Return the [x, y] coordinate for the center point of the cell that contains the specified text.  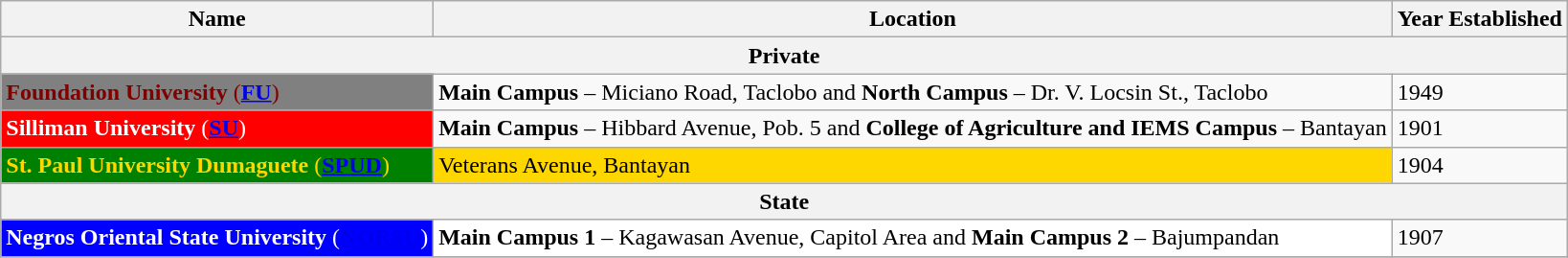
Main Campus – Miciano Road, Taclobo and North Campus – Dr. V. Locsin St., Taclobo [913, 92]
1901 [1480, 129]
Location [913, 19]
Veterans Avenue, Bantayan [913, 165]
Silliman University (SU) [217, 129]
Main Campus 1 – Kagawasan Avenue, Capitol Area and Main Campus 2 – Bajumpandan [913, 238]
Private [785, 56]
1907 [1480, 238]
Main Campus – Hibbard Avenue, Pob. 5 and College of Agriculture and IEMS Campus – Bantayan [913, 129]
Name [217, 19]
Negros Oriental State University (NORSU) [217, 238]
State [785, 201]
1904 [1480, 165]
1949 [1480, 92]
Foundation University (FU) [217, 92]
St. Paul University Dumaguete (SPUD) [217, 165]
Year Established [1480, 19]
